Capture the cell that displays the provided text and extract its (x, y) central coordinate. 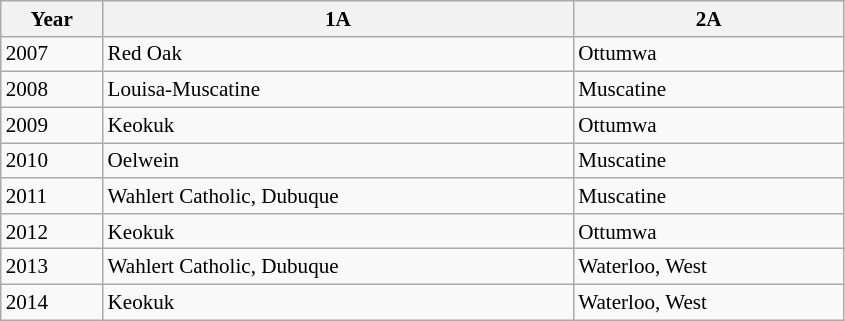
2014 (52, 302)
1A (338, 18)
2009 (52, 124)
2A (708, 18)
2008 (52, 90)
2007 (52, 54)
2010 (52, 160)
2012 (52, 230)
2011 (52, 196)
Year (52, 18)
Oelwein (338, 160)
Louisa-Muscatine (338, 90)
Red Oak (338, 54)
2013 (52, 266)
